Locate the cell with the specified text and output its (x, y) center coordinate. 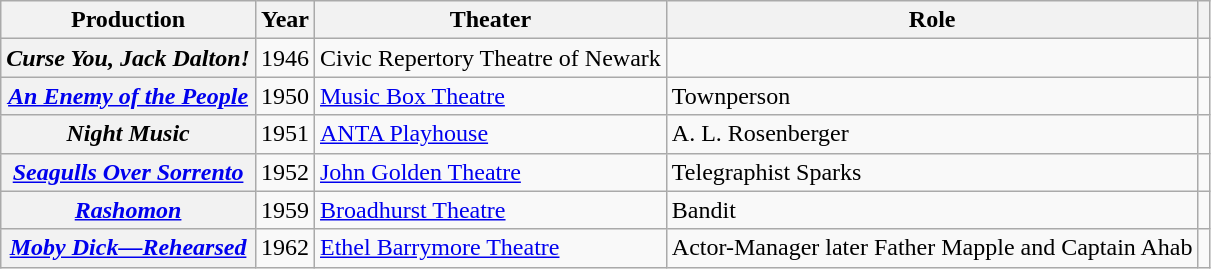
Telegraphist Sparks (932, 172)
ANTA Playhouse (490, 134)
Broadhurst Theatre (490, 210)
Music Box Theatre (490, 96)
1952 (284, 172)
Production (128, 20)
Civic Repertory Theatre of Newark (490, 58)
1959 (284, 210)
Theater (490, 20)
1951 (284, 134)
Curse You, Jack Dalton! (128, 58)
Seagulls Over Sorrento (128, 172)
Night Music (128, 134)
1962 (284, 248)
1950 (284, 96)
Bandit (932, 210)
1946 (284, 58)
Actor-Manager later Father Mapple and Captain Ahab (932, 248)
A. L. Rosenberger (932, 134)
Moby Dick—Rehearsed (128, 248)
Rashomon (128, 210)
Townperson (932, 96)
An Enemy of the People (128, 96)
Role (932, 20)
Year (284, 20)
Ethel Barrymore Theatre (490, 248)
John Golden Theatre (490, 172)
